Search for the cell housing the specified text and yield its (X, Y) center coordinate. 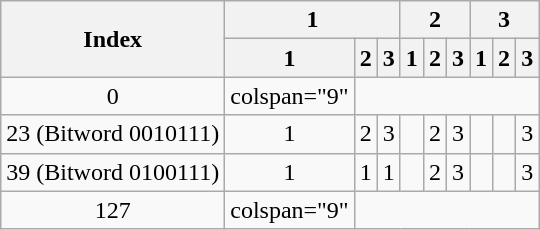
39 (Bitword 0100111) (113, 172)
Index (113, 39)
127 (113, 210)
23 (Bitword 0010111) (113, 134)
0 (113, 96)
